Detect which cell encompasses the target text, then output its (X, Y) center coordinate. 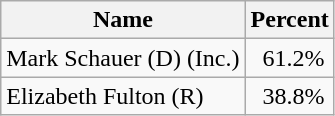
Percent (290, 20)
Elizabeth Fulton (R) (123, 96)
Mark Schauer (D) (Inc.) (123, 58)
61.2% (290, 58)
38.8% (290, 96)
Name (123, 20)
